Return (x, y) of the center of cell containing provided text 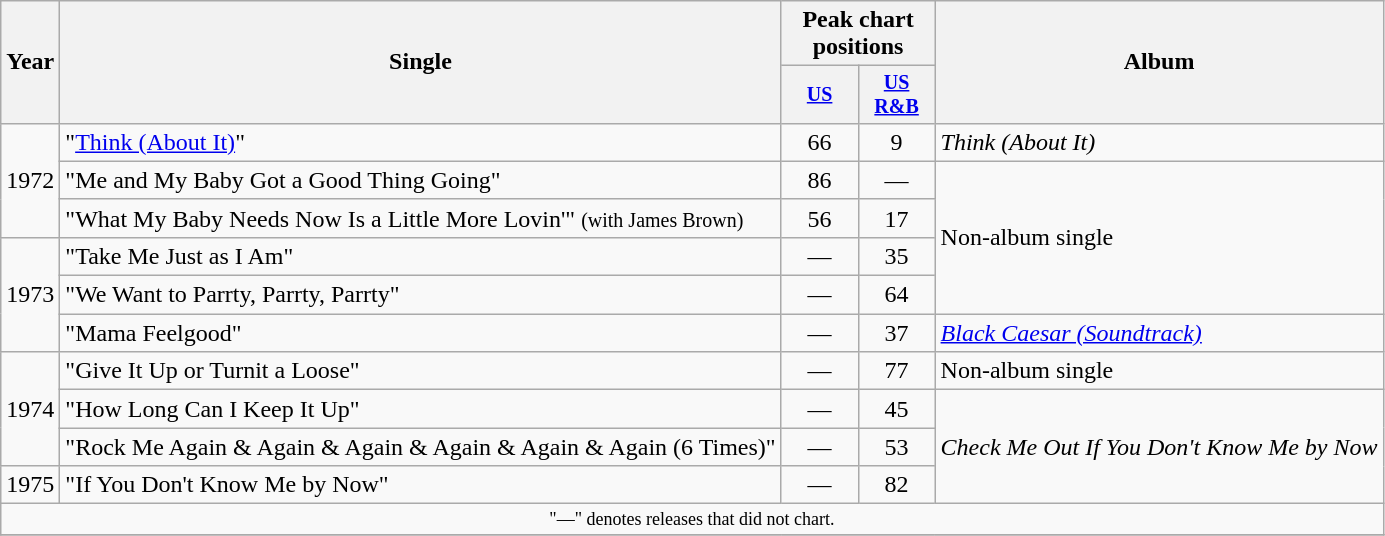
Peak chartpositions (858, 34)
Year (30, 62)
Album (1159, 62)
77 (896, 371)
1975 (30, 485)
35 (896, 256)
86 (820, 180)
1972 (30, 180)
"We Want to Parrty, Parrty, Parrty" (420, 295)
"Think (About It)" (420, 142)
"Mama Feelgood" (420, 333)
"Rock Me Again & Again & Again & Again & Again & Again (6 Times)" (420, 447)
US (820, 94)
"What My Baby Needs Now Is a Little More Lovin'" (with James Brown) (420, 218)
37 (896, 333)
66 (820, 142)
"—" denotes releases that did not chart. (692, 520)
1974 (30, 409)
64 (896, 295)
17 (896, 218)
Think (About It) (1159, 142)
82 (896, 485)
9 (896, 142)
"Give It Up or Turnit a Loose" (420, 371)
Check Me Out If You Don't Know Me by Now (1159, 447)
"How Long Can I Keep It Up" (420, 409)
53 (896, 447)
1973 (30, 294)
Single (420, 62)
45 (896, 409)
56 (820, 218)
"Me and My Baby Got a Good Thing Going" (420, 180)
USR&B (896, 94)
"If You Don't Know Me by Now" (420, 485)
"Take Me Just as I Am" (420, 256)
Black Caesar (Soundtrack) (1159, 333)
